Locate the cell with the specified text and output its (x, y) center coordinate. 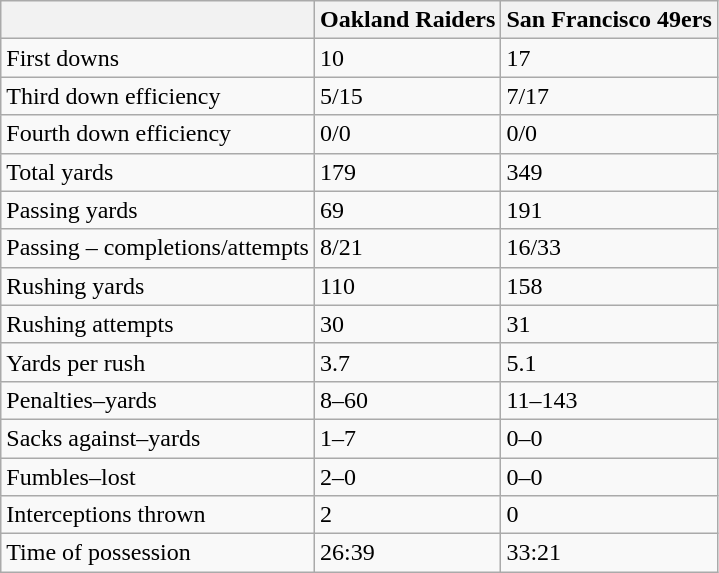
Rushing yards (158, 286)
Fumbles–lost (158, 477)
Fourth down efficiency (158, 134)
2 (407, 515)
69 (407, 210)
16/33 (609, 248)
7/17 (609, 96)
158 (609, 286)
San Francisco 49ers (609, 20)
0 (609, 515)
Sacks against–yards (158, 438)
Interceptions thrown (158, 515)
3.7 (407, 362)
179 (407, 172)
1–7 (407, 438)
Total yards (158, 172)
First downs (158, 58)
10 (407, 58)
2–0 (407, 477)
31 (609, 324)
8/21 (407, 248)
191 (609, 210)
Rushing attempts (158, 324)
Passing yards (158, 210)
8–60 (407, 400)
11–143 (609, 400)
Penalties–yards (158, 400)
33:21 (609, 553)
Third down efficiency (158, 96)
26:39 (407, 553)
Yards per rush (158, 362)
Oakland Raiders (407, 20)
5/15 (407, 96)
30 (407, 324)
5.1 (609, 362)
Time of possession (158, 553)
Passing – completions/attempts (158, 248)
17 (609, 58)
349 (609, 172)
110 (407, 286)
